From the cell containing the given text, extract its center point as [x, y] coordinate. 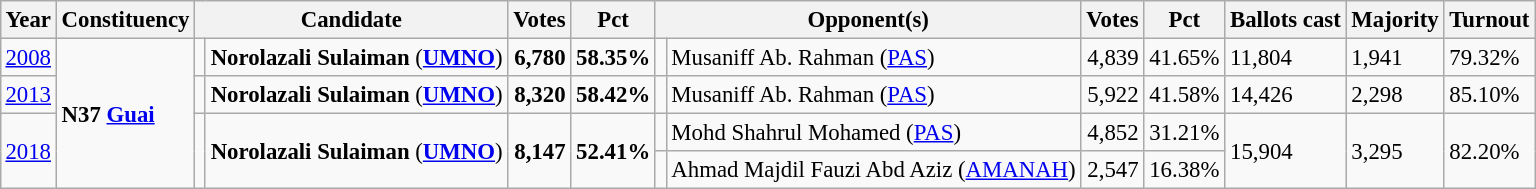
Candidate [352, 20]
2,298 [1395, 95]
4,852 [1112, 133]
79.32% [1490, 57]
82.20% [1490, 152]
5,922 [1112, 95]
Ballots cast [1286, 20]
85.10% [1490, 95]
Mohd Shahrul Mohamed (PAS) [874, 133]
41.65% [1184, 57]
Turnout [1490, 20]
58.35% [614, 57]
58.42% [614, 95]
2018 [28, 152]
4,839 [1112, 57]
11,804 [1286, 57]
8,320 [540, 95]
3,295 [1395, 152]
Opponent(s) [868, 20]
2,547 [1112, 170]
Constituency [125, 20]
14,426 [1286, 95]
Ahmad Majdil Fauzi Abd Aziz (AMANAH) [874, 170]
6,780 [540, 57]
Majority [1395, 20]
N37 Guai [125, 113]
Year [28, 20]
1,941 [1395, 57]
8,147 [540, 152]
41.58% [1184, 95]
31.21% [1184, 133]
52.41% [614, 152]
2008 [28, 57]
16.38% [1184, 170]
15,904 [1286, 152]
2013 [28, 95]
